Identify which cell holds the provided text, then report its [X, Y] central coordinate. 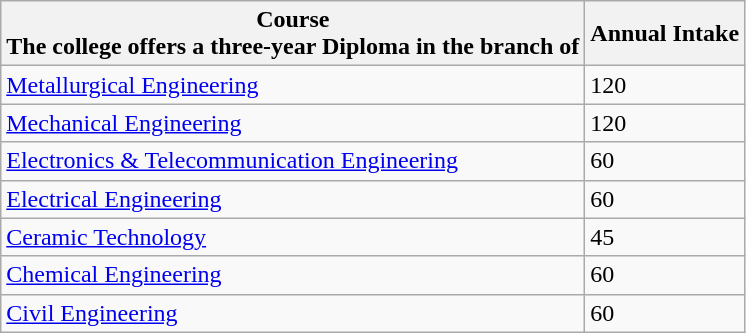
45 [665, 237]
CourseThe college offers a three-year Diploma in the branch of [293, 34]
Mechanical Engineering [293, 123]
Electronics & Telecommunication Engineering [293, 161]
Ceramic Technology [293, 237]
Metallurgical Engineering [293, 85]
Chemical Engineering [293, 275]
Electrical Engineering [293, 199]
Civil Engineering [293, 313]
Annual Intake [665, 34]
